Pinpoint the cell where the given text exists, returning its (x, y) midpoint coordinate. 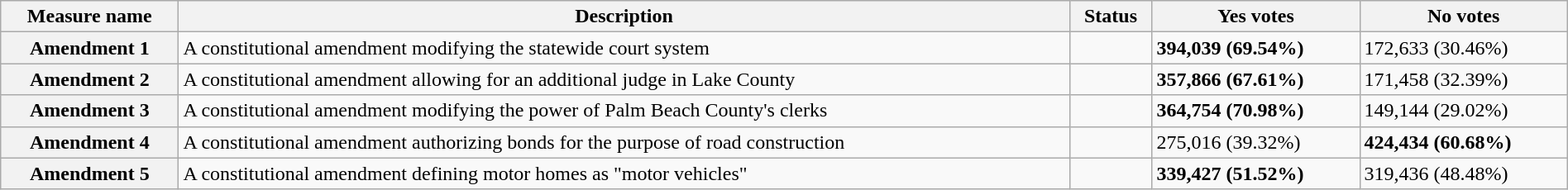
172,633 (30.46%) (1464, 48)
357,866 (67.61%) (1255, 79)
A constitutional amendment allowing for an additional judge in Lake County (624, 79)
Amendment 5 (89, 173)
Amendment 1 (89, 48)
A constitutional amendment modifying the statewide court system (624, 48)
Amendment 3 (89, 111)
A constitutional amendment authorizing bonds for the purpose of road construction (624, 142)
394,039 (69.54%) (1255, 48)
319,436 (48.48%) (1464, 173)
Amendment 2 (89, 79)
Measure name (89, 17)
A constitutional amendment defining motor homes as "motor vehicles" (624, 173)
339,427 (51.52%) (1255, 173)
Status (1111, 17)
275,016 (39.32%) (1255, 142)
Amendment 4 (89, 142)
No votes (1464, 17)
A constitutional amendment modifying the power of Palm Beach County's clerks (624, 111)
149,144 (29.02%) (1464, 111)
Description (624, 17)
Yes votes (1255, 17)
364,754 (70.98%) (1255, 111)
171,458 (32.39%) (1464, 79)
424,434 (60.68%) (1464, 142)
